Scan for the cell matching the given text and deliver its [x, y] coordinate at center. 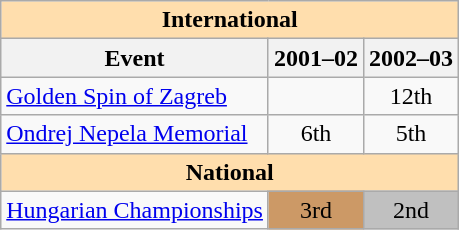
2002–03 [412, 58]
6th [316, 134]
Ondrej Nepela Memorial [135, 134]
5th [412, 134]
12th [412, 96]
2001–02 [316, 58]
2nd [412, 210]
Golden Spin of Zagreb [135, 96]
3rd [316, 210]
Hungarian Championships [135, 210]
National [230, 172]
International [230, 20]
Event [135, 58]
